Capture the cell that displays the provided text and extract its [x, y] central coordinate. 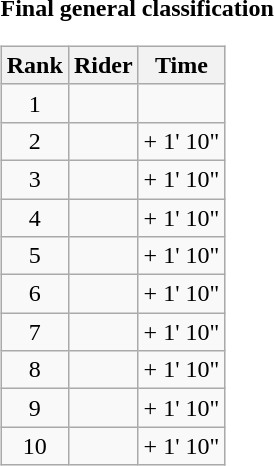
7 [34, 332]
5 [34, 256]
2 [34, 141]
Rider [103, 65]
9 [34, 408]
Time [182, 65]
6 [34, 294]
8 [34, 370]
3 [34, 179]
10 [34, 446]
4 [34, 217]
1 [34, 103]
Rank [34, 65]
